Locate the cell with the specified text and output its (X, Y) center coordinate. 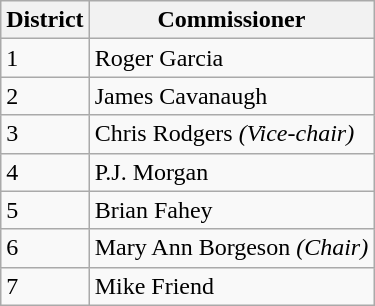
2 (45, 96)
Chris Rodgers (Vice-chair) (232, 134)
6 (45, 248)
7 (45, 286)
Commissioner (232, 20)
P.J. Morgan (232, 172)
4 (45, 172)
Mike Friend (232, 286)
Mary Ann Borgeson (Chair) (232, 248)
Roger Garcia (232, 58)
3 (45, 134)
James Cavanaugh (232, 96)
5 (45, 210)
District (45, 20)
Brian Fahey (232, 210)
1 (45, 58)
